Identify which cell holds the provided text, then report its (X, Y) central coordinate. 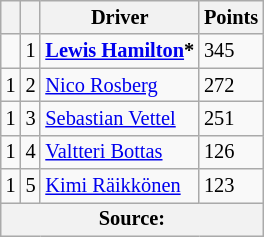
Points (231, 17)
4 (31, 152)
Lewis Hamilton* (120, 51)
5 (31, 186)
3 (31, 118)
272 (231, 85)
Kimi Räikkönen (120, 186)
Driver (120, 17)
2 (31, 85)
Sebastian Vettel (120, 118)
Source: (132, 219)
Valtteri Bottas (120, 152)
Nico Rosberg (120, 85)
251 (231, 118)
123 (231, 186)
345 (231, 51)
126 (231, 152)
